Output the (X, Y) coordinate of the center of the cell containing the given text.  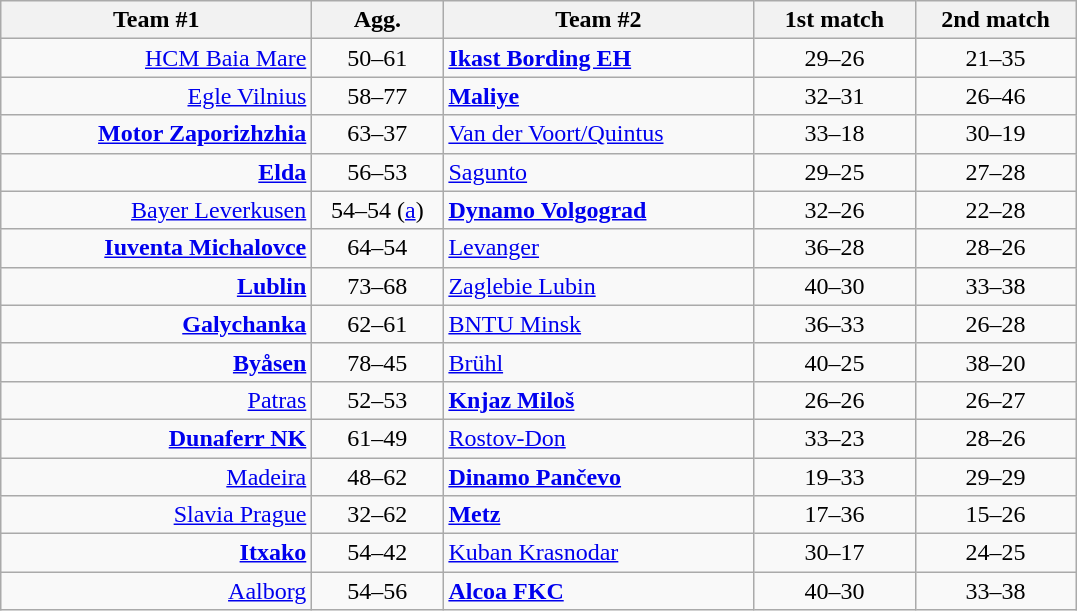
Maliye (598, 96)
48–62 (378, 477)
BNTU Minsk (598, 324)
54–54 (a) (378, 210)
40–25 (834, 362)
Dunaferr NK (156, 438)
26–28 (996, 324)
Levanger (598, 248)
Knjaz Miloš (598, 400)
62–61 (378, 324)
50–61 (378, 58)
54–56 (378, 591)
Dynamo Volgograd (598, 210)
Team #2 (598, 20)
Sagunto (598, 172)
19–33 (834, 477)
Metz (598, 515)
52–53 (378, 400)
22–28 (996, 210)
21–35 (996, 58)
26–27 (996, 400)
Itxako (156, 553)
15–26 (996, 515)
Galychanka (156, 324)
Dinamo Pančevo (598, 477)
73–68 (378, 286)
33–18 (834, 134)
36–28 (834, 248)
26–46 (996, 96)
1st match (834, 20)
17–36 (834, 515)
38–20 (996, 362)
26–26 (834, 400)
54–42 (378, 553)
Byåsen (156, 362)
24–25 (996, 553)
58–77 (378, 96)
64–54 (378, 248)
Elda (156, 172)
36–33 (834, 324)
56–53 (378, 172)
2nd match (996, 20)
Team #1 (156, 20)
33–23 (834, 438)
32–26 (834, 210)
27–28 (996, 172)
Egle Vilnius (156, 96)
29–26 (834, 58)
Agg. (378, 20)
Lublin (156, 286)
Motor Zaporizhzhia (156, 134)
Alcoa FKC (598, 591)
32–62 (378, 515)
Aalborg (156, 591)
Brühl (598, 362)
HCM Baia Mare (156, 58)
29–25 (834, 172)
Madeira (156, 477)
Zaglebie Lubin (598, 286)
Slavia Prague (156, 515)
61–49 (378, 438)
Rostov-Don (598, 438)
32–31 (834, 96)
30–17 (834, 553)
Iuventa Michalovce (156, 248)
78–45 (378, 362)
30–19 (996, 134)
Ikast Bording EH (598, 58)
63–37 (378, 134)
Bayer Leverkusen (156, 210)
Van der Voort/Quintus (598, 134)
Kuban Krasnodar (598, 553)
29–29 (996, 477)
Patras (156, 400)
